Determine the (X, Y) coordinate at the center of the cell enclosing the given text.  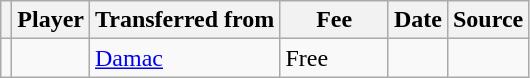
Free (334, 58)
Transferred from (185, 20)
Damac (185, 58)
Fee (334, 20)
Player (51, 20)
Date (418, 20)
Source (488, 20)
